Provide the [x, y] coordinate of the cell's center where the given text is located.  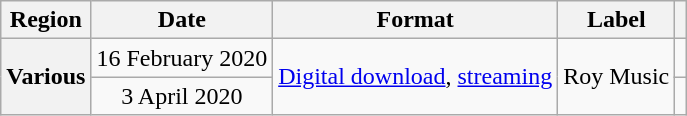
Date [182, 20]
Format [416, 20]
Digital download, streaming [416, 77]
Label [616, 20]
Roy Music [616, 77]
Various [46, 77]
Region [46, 20]
3 April 2020 [182, 96]
16 February 2020 [182, 58]
